Return the [x, y] coordinate for the center point of the cell that contains the specified text.  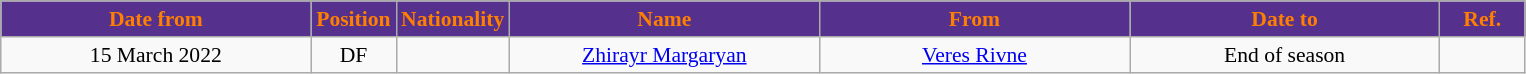
Veres Rivne [974, 55]
Zhirayr Margaryan [664, 55]
From [974, 19]
DF [354, 55]
Ref. [1482, 19]
Name [664, 19]
Nationality [452, 19]
Date to [1285, 19]
15 March 2022 [156, 55]
Position [354, 19]
Date from [156, 19]
End of season [1285, 55]
